Find where the given text appears and provide that cell's center as [X, Y] coordinate. 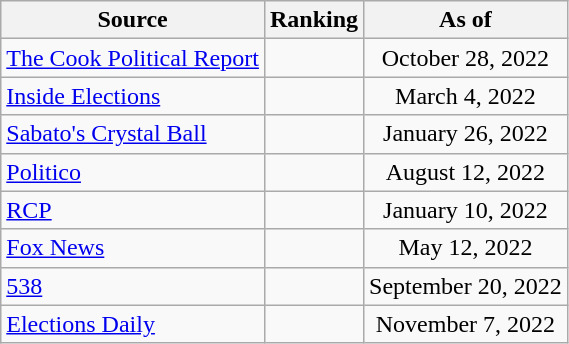
The Cook Political Report [133, 58]
Politico [133, 172]
As of [466, 20]
Source [133, 20]
January 26, 2022 [466, 134]
Inside Elections [133, 96]
RCP [133, 210]
Sabato's Crystal Ball [133, 134]
Fox News [133, 248]
Ranking [314, 20]
November 7, 2022 [466, 324]
January 10, 2022 [466, 210]
August 12, 2022 [466, 172]
538 [133, 286]
October 28, 2022 [466, 58]
Elections Daily [133, 324]
March 4, 2022 [466, 96]
September 20, 2022 [466, 286]
May 12, 2022 [466, 248]
